Extract the [X, Y] coordinate from the center of the cell holding the provided text.  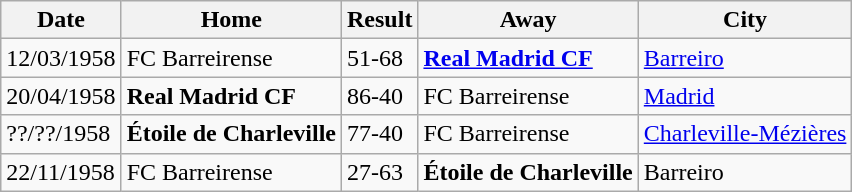
77-40 [380, 134]
Date [61, 20]
22/11/1958 [61, 172]
Charleville-Mézières [745, 134]
Result [380, 20]
51-68 [380, 58]
12/03/1958 [61, 58]
City [745, 20]
86-40 [380, 96]
20/04/1958 [61, 96]
27-63 [380, 172]
??/??/1958 [61, 134]
Madrid [745, 96]
Home [231, 20]
Away [528, 20]
